From the cell containing the given text, extract its center point as (x, y) coordinate. 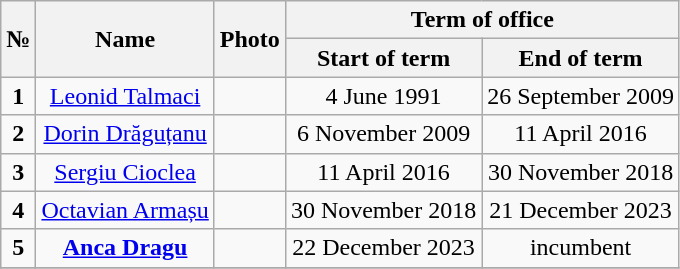
Octavian Armașu (125, 210)
2 (18, 134)
End of term (581, 58)
Sergiu Cioclea (125, 172)
Dorin Drăguțanu (125, 134)
№ (18, 39)
26 September 2009 (581, 96)
incumbent (581, 248)
Photo (250, 39)
Leonid Talmaci (125, 96)
Term of office (482, 20)
3 (18, 172)
5 (18, 248)
4 (18, 210)
Start of term (383, 58)
1 (18, 96)
6 November 2009 (383, 134)
Anca Dragu (125, 248)
Name (125, 39)
4 June 1991 (383, 96)
22 December 2023 (383, 248)
21 December 2023 (581, 210)
